Determine the [X, Y] coordinate at the center of the cell enclosing the given text.  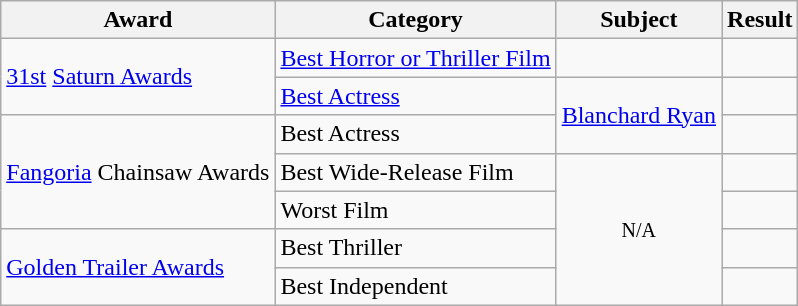
Golden Trailer Awards [138, 267]
Subject [638, 20]
31st Saturn Awards [138, 77]
Worst Film [416, 210]
Blanchard Ryan [638, 115]
Fangoria Chainsaw Awards [138, 172]
Award [138, 20]
Best Thriller [416, 248]
N/A [638, 229]
Result [760, 20]
Best Wide-Release Film [416, 172]
Best Horror or Thriller Film [416, 58]
Category [416, 20]
Best Independent [416, 286]
